Return the [X, Y] coordinate for the center point of the cell that contains the specified text.  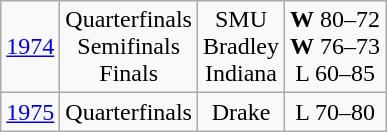
W 80–72W 76–73 L 60–85 [336, 47]
QuarterfinalsSemifinalsFinals [129, 47]
1974 [30, 47]
Quarterfinals [129, 112]
1975 [30, 112]
Drake [240, 112]
L 70–80 [336, 112]
SMUBradleyIndiana [240, 47]
